Provide the [X, Y] coordinate of the cell's center where the given text is located.  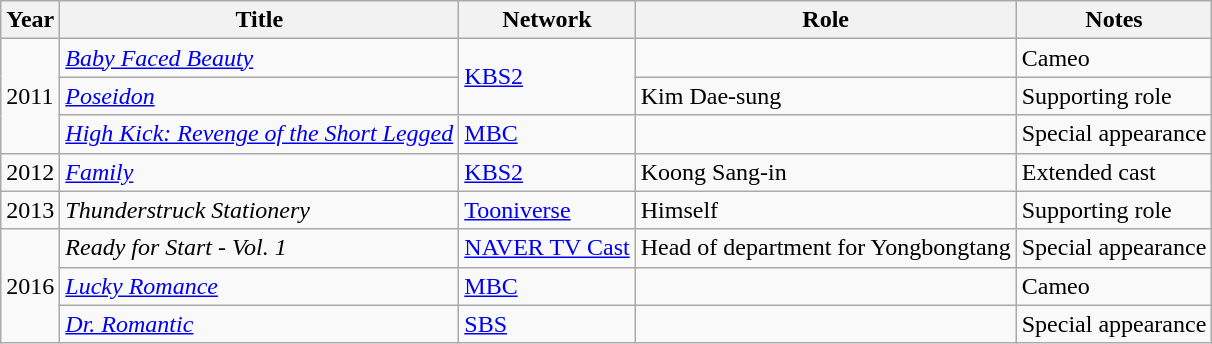
Role [826, 20]
Himself [826, 210]
Extended cast [1114, 172]
Dr. Romantic [260, 324]
2016 [30, 286]
NAVER TV Cast [547, 248]
Koong Sang-in [826, 172]
Year [30, 20]
Ready for Start - Vol. 1 [260, 248]
2011 [30, 96]
Family [260, 172]
Baby Faced Beauty [260, 58]
High Kick: Revenge of the Short Legged [260, 134]
Thunderstruck Stationery [260, 210]
2013 [30, 210]
Notes [1114, 20]
Title [260, 20]
Lucky Romance [260, 286]
2012 [30, 172]
SBS [547, 324]
Tooniverse [547, 210]
Poseidon [260, 96]
Network [547, 20]
Head of department for Yongbongtang [826, 248]
Kim Dae-sung [826, 96]
